Provide the [x, y] coordinate of the cell's center where the given text is located.  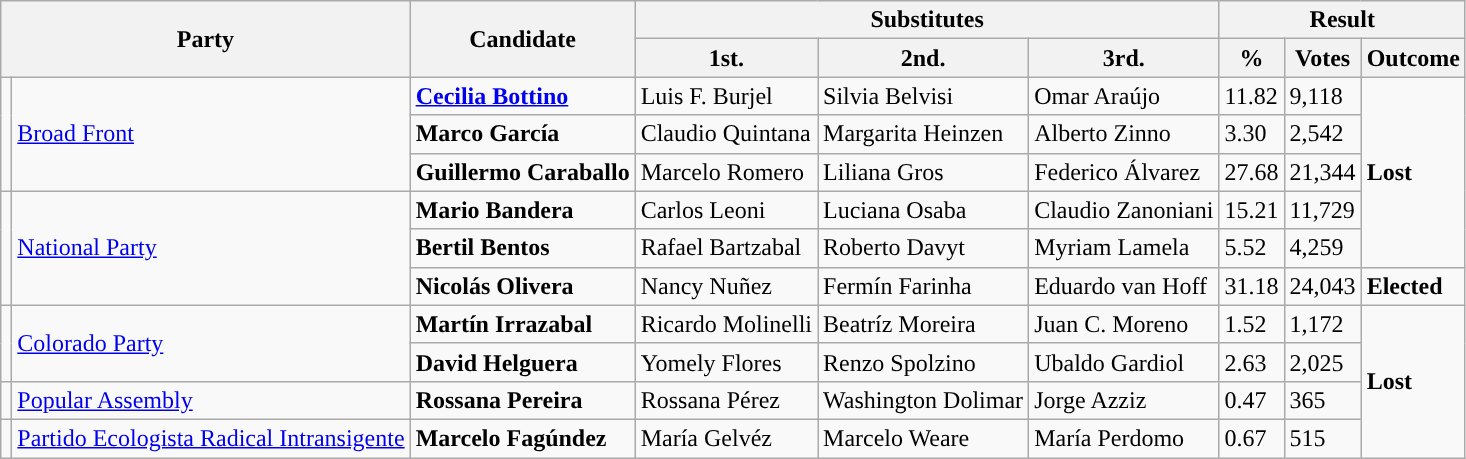
3.30 [1252, 134]
Martín Irrazabal [522, 324]
Renzo Spolzino [924, 362]
Marcelo Fagúndez [522, 438]
Washington Dolimar [924, 400]
Silvia Belvisi [924, 96]
Jorge Azziz [1124, 400]
0.67 [1252, 438]
Marcelo Romero [726, 172]
0.47 [1252, 400]
4,259 [1322, 248]
Popular Assembly [211, 400]
24,043 [1322, 286]
Claudio Quintana [726, 134]
Margarita Heinzen [924, 134]
21,344 [1322, 172]
1st. [726, 58]
11,729 [1322, 210]
Claudio Zanoniani [1124, 210]
Rossana Pereira [522, 400]
Partido Ecologista Radical Intransigente [211, 438]
Luciana Osaba [924, 210]
Nancy Nuñez [726, 286]
Broad Front [211, 134]
Candidate [522, 39]
Yomely Flores [726, 362]
Eduardo van Hoff [1124, 286]
Elected [1413, 286]
Cecilia Bottino [522, 96]
Mario Bandera [522, 210]
Beatríz Moreira [924, 324]
Nicolás Olivera [522, 286]
1,172 [1322, 324]
31.18 [1252, 286]
Alberto Zinno [1124, 134]
5.52 [1252, 248]
Bertil Bentos [522, 248]
Rossana Pérez [726, 400]
Ricardo Molinelli [726, 324]
% [1252, 58]
Rafael Bartzabal [726, 248]
Liliana Gros [924, 172]
3rd. [1124, 58]
Substitutes [927, 20]
2nd. [924, 58]
Carlos Leoni [726, 210]
2,025 [1322, 362]
Ubaldo Gardiol [1124, 362]
2,542 [1322, 134]
David Helguera [522, 362]
11.82 [1252, 96]
Outcome [1413, 58]
María Perdomo [1124, 438]
2.63 [1252, 362]
27.68 [1252, 172]
Party [206, 39]
515 [1322, 438]
Marcelo Weare [924, 438]
Guillermo Caraballo [522, 172]
Omar Araújo [1124, 96]
Marco García [522, 134]
Colorado Party [211, 343]
9,118 [1322, 96]
Result [1342, 20]
Votes [1322, 58]
Fermín Farinha [924, 286]
365 [1322, 400]
National Party [211, 248]
Juan C. Moreno [1124, 324]
Myriam Lamela [1124, 248]
Federico Álvarez [1124, 172]
María Gelvéz [726, 438]
Luis F. Burjel [726, 96]
15.21 [1252, 210]
1.52 [1252, 324]
Roberto Davyt [924, 248]
